Scan for the cell matching the given text and deliver its (x, y) coordinate at center. 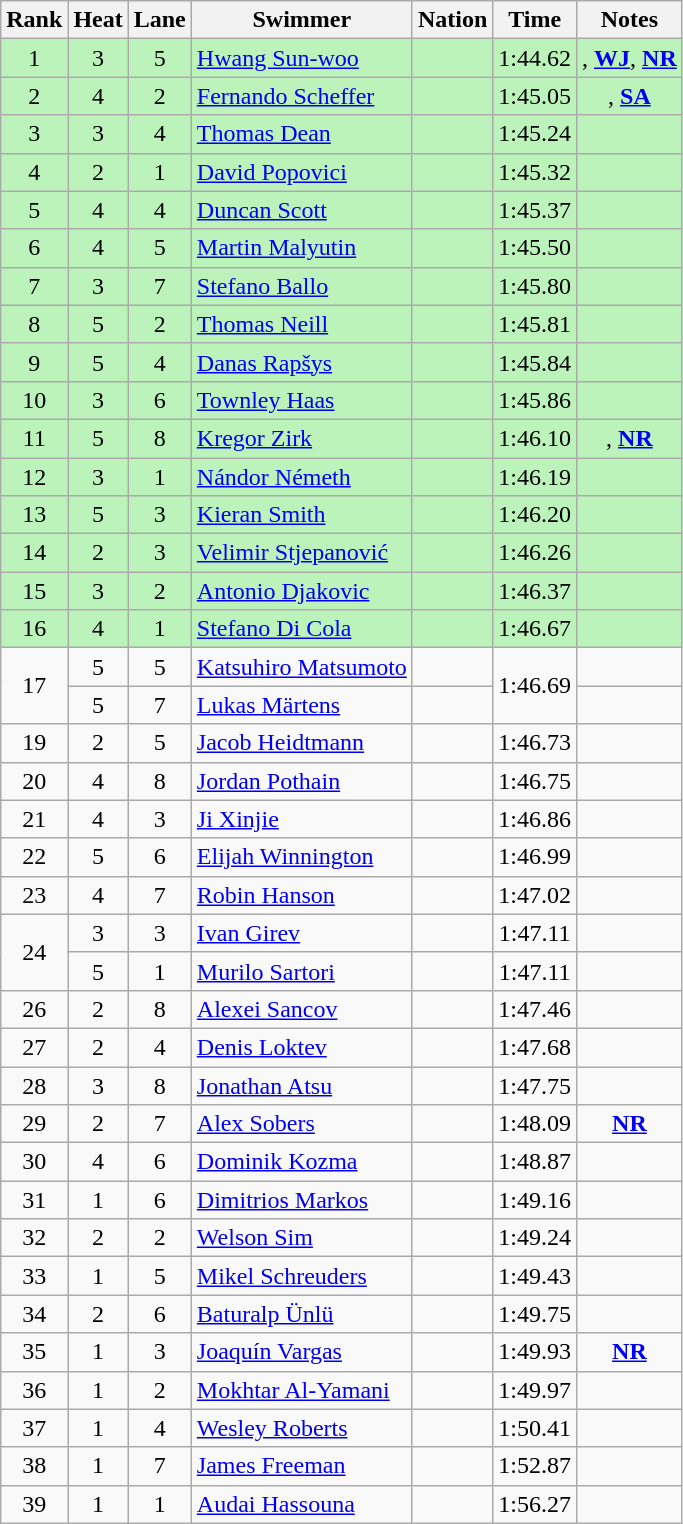
1:48.87 (535, 1162)
Ivan Girev (302, 933)
1:47.75 (535, 1085)
23 (34, 895)
Ji Xinjie (302, 819)
30 (34, 1162)
Dominik Kozma (302, 1162)
Townley Haas (302, 400)
1:46.26 (535, 553)
1:46.86 (535, 819)
1:46.37 (535, 591)
19 (34, 743)
Time (535, 20)
13 (34, 515)
21 (34, 819)
1:49.24 (535, 1238)
1:46.19 (535, 477)
, SA (630, 96)
Velimir Stjepanović (302, 553)
Lane (160, 20)
29 (34, 1124)
Denis Loktev (302, 1047)
1:46.67 (535, 629)
1:56.27 (535, 1504)
35 (34, 1352)
11 (34, 438)
1:46.99 (535, 857)
Audai Hassouna (302, 1504)
34 (34, 1314)
Jordan Pothain (302, 781)
, WJ, NR (630, 58)
1:45.86 (535, 400)
26 (34, 1009)
Murilo Sartori (302, 971)
1:45.84 (535, 362)
27 (34, 1047)
12 (34, 477)
1:49.93 (535, 1352)
Joaquín Vargas (302, 1352)
Alex Sobers (302, 1124)
1:45.05 (535, 96)
1:46.73 (535, 743)
16 (34, 629)
38 (34, 1466)
1:48.09 (535, 1124)
1:45.81 (535, 324)
Jacob Heidtmann (302, 743)
Rank (34, 20)
1:49.16 (535, 1200)
Thomas Neill (302, 324)
Mikel Schreuders (302, 1276)
1:52.87 (535, 1466)
24 (34, 952)
33 (34, 1276)
Jonathan Atsu (302, 1085)
Heat (98, 20)
Martin Malyutin (302, 248)
37 (34, 1428)
14 (34, 553)
39 (34, 1504)
1:49.75 (535, 1314)
1:46.10 (535, 438)
1:47.46 (535, 1009)
1:45.37 (535, 210)
1:49.97 (535, 1390)
Mokhtar Al-Yamani (302, 1390)
22 (34, 857)
Alexei Sancov (302, 1009)
Kieran Smith (302, 515)
Welson Sim (302, 1238)
Duncan Scott (302, 210)
1:44.62 (535, 58)
Stefano Ballo (302, 286)
Nation (452, 20)
1:47.02 (535, 895)
Hwang Sun-woo (302, 58)
Nándor Németh (302, 477)
Swimmer (302, 20)
1:49.43 (535, 1276)
David Popovici (302, 172)
Katsuhiro Matsumoto (302, 667)
1:47.68 (535, 1047)
Baturalp Ünlü (302, 1314)
Lukas Märtens (302, 705)
32 (34, 1238)
Fernando Scheffer (302, 96)
Danas Rapšys (302, 362)
20 (34, 781)
1:46.75 (535, 781)
17 (34, 686)
1:45.32 (535, 172)
10 (34, 400)
9 (34, 362)
1:46.69 (535, 686)
1:46.20 (535, 515)
Kregor Zirk (302, 438)
1:45.80 (535, 286)
James Freeman (302, 1466)
28 (34, 1085)
31 (34, 1200)
Thomas Dean (302, 134)
Elijah Winnington (302, 857)
Stefano Di Cola (302, 629)
Notes (630, 20)
36 (34, 1390)
Antonio Djakovic (302, 591)
1:50.41 (535, 1428)
Dimitrios Markos (302, 1200)
Wesley Roberts (302, 1428)
Robin Hanson (302, 895)
1:45.50 (535, 248)
15 (34, 591)
1:45.24 (535, 134)
, NR (630, 438)
